Extract the (x, y) coordinate from the center of the cell holding the provided text.  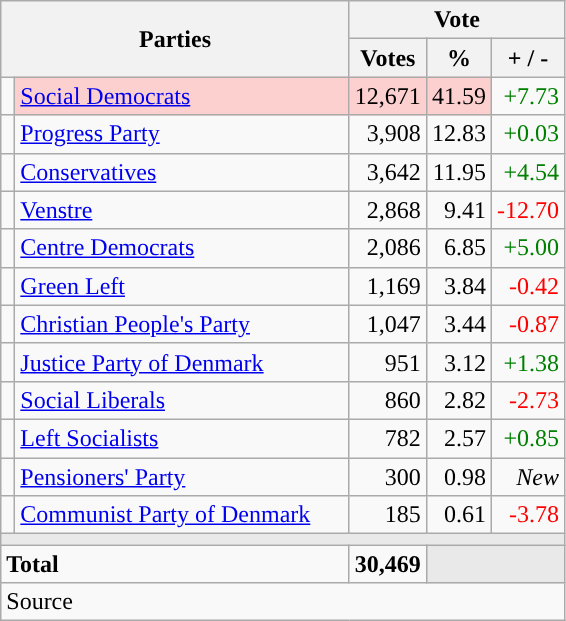
Total (176, 564)
+4.54 (528, 172)
3.12 (458, 362)
+7.73 (528, 96)
0.98 (458, 477)
-12.70 (528, 210)
Parties (176, 39)
% (458, 58)
Social Liberals (182, 400)
Votes (388, 58)
New (528, 477)
Vote (456, 20)
12.83 (458, 134)
Christian People's Party (182, 324)
Source (283, 602)
Social Democrats (182, 96)
1,047 (388, 324)
9.41 (458, 210)
-3.78 (528, 515)
3.44 (458, 324)
Left Socialists (182, 438)
+0.85 (528, 438)
+5.00 (528, 248)
300 (388, 477)
782 (388, 438)
3,642 (388, 172)
Progress Party (182, 134)
-0.87 (528, 324)
6.85 (458, 248)
Conservatives (182, 172)
860 (388, 400)
0.61 (458, 515)
2.82 (458, 400)
+0.03 (528, 134)
Venstre (182, 210)
Justice Party of Denmark (182, 362)
1,169 (388, 286)
Pensioners' Party (182, 477)
-2.73 (528, 400)
41.59 (458, 96)
Green Left (182, 286)
Communist Party of Denmark (182, 515)
11.95 (458, 172)
185 (388, 515)
2,086 (388, 248)
30,469 (388, 564)
+1.38 (528, 362)
3,908 (388, 134)
2.57 (458, 438)
951 (388, 362)
12,671 (388, 96)
2,868 (388, 210)
Centre Democrats (182, 248)
3.84 (458, 286)
+ / - (528, 58)
-0.42 (528, 286)
